From the cell containing the given text, extract its center point as [x, y] coordinate. 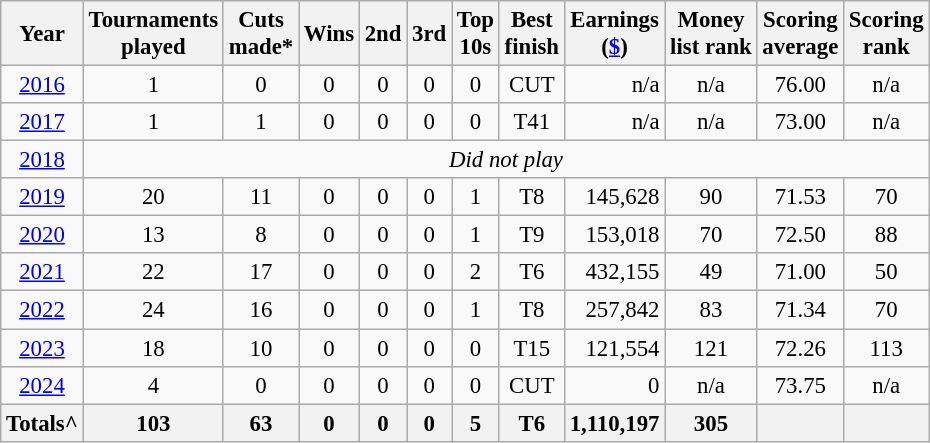
22 [153, 273]
11 [260, 197]
Wins [330, 34]
2017 [42, 122]
72.26 [800, 348]
5 [476, 423]
24 [153, 310]
121,554 [614, 348]
Top 10s [476, 34]
72.50 [800, 235]
Best finish [532, 34]
2016 [42, 85]
73.75 [800, 385]
121 [711, 348]
2018 [42, 160]
Year [42, 34]
18 [153, 348]
T15 [532, 348]
T41 [532, 122]
16 [260, 310]
2020 [42, 235]
3rd [430, 34]
2021 [42, 273]
153,018 [614, 235]
71.53 [800, 197]
63 [260, 423]
50 [886, 273]
20 [153, 197]
Cuts made* [260, 34]
2 [476, 273]
305 [711, 423]
83 [711, 310]
71.00 [800, 273]
Did not play [506, 160]
Totals^ [42, 423]
73.00 [800, 122]
145,628 [614, 197]
90 [711, 197]
2024 [42, 385]
2019 [42, 197]
71.34 [800, 310]
17 [260, 273]
13 [153, 235]
Scoring average [800, 34]
Earnings($) [614, 34]
49 [711, 273]
8 [260, 235]
88 [886, 235]
1,110,197 [614, 423]
76.00 [800, 85]
10 [260, 348]
2023 [42, 348]
4 [153, 385]
2nd [382, 34]
Scoringrank [886, 34]
257,842 [614, 310]
T9 [532, 235]
103 [153, 423]
432,155 [614, 273]
Tournaments played [153, 34]
113 [886, 348]
2022 [42, 310]
Moneylist rank [711, 34]
